Search for the cell housing the specified text and yield its (x, y) center coordinate. 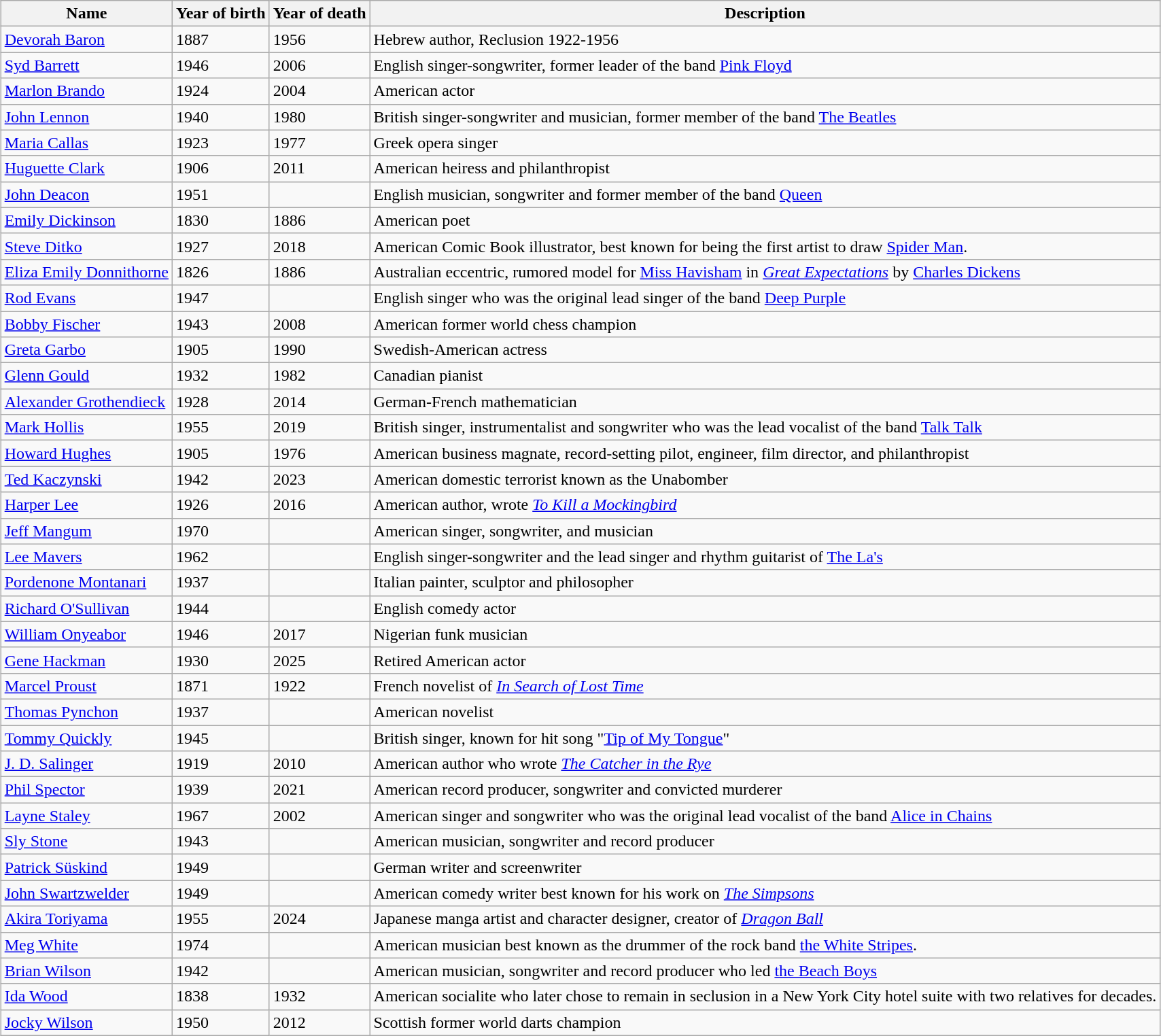
Hebrew author, Reclusion 1922-1956 (765, 39)
Year of death (319, 14)
1970 (222, 531)
1927 (222, 246)
Greta Garbo (86, 350)
Lee Mavers (86, 557)
Glenn Gould (86, 376)
1962 (222, 557)
1950 (222, 1022)
2019 (319, 428)
2014 (319, 402)
American business magnate, record-setting pilot, engineer, film director, and philanthropist (765, 453)
Canadian pianist (765, 376)
Swedish-American actress (765, 350)
American actor (765, 91)
American singer, songwriter, and musician (765, 531)
1944 (222, 608)
Bobby Fischer (86, 324)
2006 (319, 65)
1945 (222, 738)
Devorah Baron (86, 39)
Meg White (86, 945)
John Lennon (86, 117)
2010 (319, 764)
Emily Dickinson (86, 220)
American domestic terrorist known as the Unabomber (765, 479)
Maria Callas (86, 143)
Pordenone Montanari (86, 583)
1906 (222, 169)
1980 (319, 117)
Jocky Wilson (86, 1022)
Greek opera singer (765, 143)
Akira Toriyama (86, 919)
2025 (319, 660)
John Swartzwelder (86, 893)
Name (86, 14)
J. D. Salinger (86, 764)
Eliza Emily Donnithorne (86, 272)
French novelist of In Search of Lost Time (765, 686)
2004 (319, 91)
2021 (319, 790)
1990 (319, 350)
American novelist (765, 712)
English singer-songwriter and the lead singer and rhythm guitarist of The La's (765, 557)
Syd Barrett (86, 65)
German writer and screenwriter (765, 867)
1982 (319, 376)
1922 (319, 686)
Thomas Pynchon (86, 712)
Ted Kaczynski (86, 479)
American singer and songwriter who was the original lead vocalist of the band Alice in Chains (765, 816)
Tommy Quickly (86, 738)
American record producer, songwriter and convicted murderer (765, 790)
Harper Lee (86, 505)
American musician best known as the drummer of the rock band the White Stripes. (765, 945)
1951 (222, 194)
British singer, known for hit song "Tip of My Tongue" (765, 738)
Year of birth (222, 14)
Patrick Süskind (86, 867)
2017 (319, 634)
1887 (222, 39)
Mark Hollis (86, 428)
1919 (222, 764)
1977 (319, 143)
Jeff Mangum (86, 531)
Alexander Grothendieck (86, 402)
2011 (319, 169)
American author who wrote The Catcher in the Rye (765, 764)
Phil Spector (86, 790)
2008 (319, 324)
1928 (222, 402)
English comedy actor (765, 608)
Australian eccentric, rumored model for Miss Havisham in Great Expectations by Charles Dickens (765, 272)
Huguette Clark (86, 169)
1947 (222, 298)
2023 (319, 479)
1939 (222, 790)
British singer, instrumentalist and songwriter who was the lead vocalist of the band Talk Talk (765, 428)
Howard Hughes (86, 453)
1976 (319, 453)
Description (765, 14)
1838 (222, 997)
Retired American actor (765, 660)
Italian painter, sculptor and philosopher (765, 583)
Rod Evans (86, 298)
Ida Wood (86, 997)
English musician, songwriter and former member of the band Queen (765, 194)
American musician, songwriter and record producer who led the Beach Boys (765, 971)
Brian Wilson (86, 971)
1924 (222, 91)
1974 (222, 945)
1826 (222, 272)
2012 (319, 1022)
Richard O'Sullivan (86, 608)
1930 (222, 660)
American former world chess champion (765, 324)
Marcel Proust (86, 686)
1923 (222, 143)
Nigerian funk musician (765, 634)
Layne Staley (86, 816)
English singer-songwriter, former leader of the band Pink Floyd (765, 65)
British singer-songwriter and musician, former member of the band The Beatles (765, 117)
1926 (222, 505)
American comedy writer best known for his work on The Simpsons (765, 893)
American musician, songwriter and record producer (765, 842)
German-French mathematician (765, 402)
Marlon Brando (86, 91)
1871 (222, 686)
American socialite who later chose to remain in seclusion in a New York City hotel suite with two relatives for decades. (765, 997)
William Onyeabor (86, 634)
1956 (319, 39)
Sly Stone (86, 842)
American poet (765, 220)
1830 (222, 220)
Scottish former world darts champion (765, 1022)
2018 (319, 246)
John Deacon (86, 194)
1967 (222, 816)
American author, wrote To Kill a Mockingbird (765, 505)
American heiress and philanthropist (765, 169)
Japanese manga artist and character designer, creator of Dragon Ball (765, 919)
1940 (222, 117)
2016 (319, 505)
2024 (319, 919)
Steve Ditko (86, 246)
American Comic Book illustrator, best known for being the first artist to draw Spider Man. (765, 246)
Gene Hackman (86, 660)
2002 (319, 816)
English singer who was the original lead singer of the band Deep Purple (765, 298)
